Pinpoint the cell where the given text exists, returning its (x, y) midpoint coordinate. 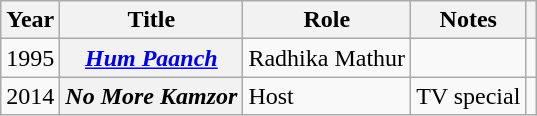
2014 (30, 96)
Radhika Mathur (327, 58)
Hum Paanch (152, 58)
Role (327, 20)
Host (327, 96)
Notes (468, 20)
Title (152, 20)
TV special (468, 96)
1995 (30, 58)
Year (30, 20)
No More Kamzor (152, 96)
